Extract the (X, Y) coordinate from the center of the cell holding the provided text.  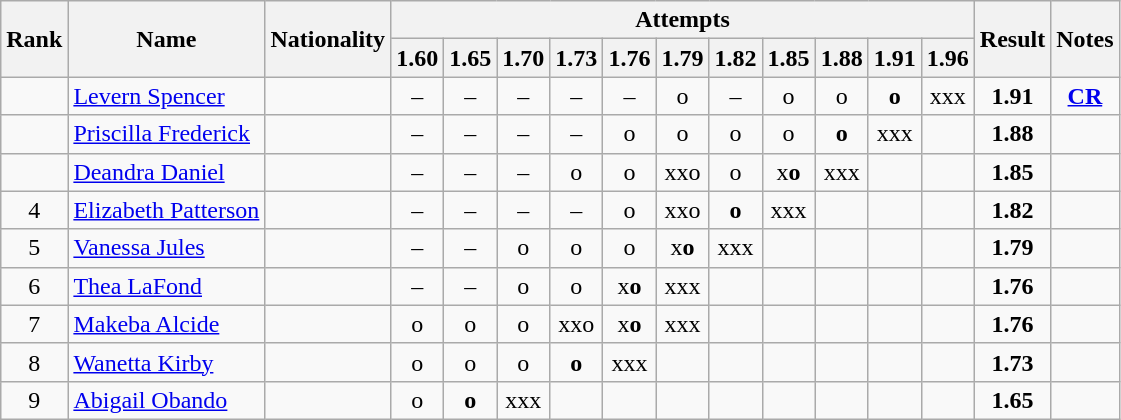
Nationality (328, 39)
Vanessa Jules (166, 248)
Priscilla Frederick (166, 134)
5 (34, 248)
Rank (34, 39)
Levern Spencer (166, 96)
6 (34, 286)
Deandra Daniel (166, 172)
1.60 (418, 58)
Wanetta Kirby (166, 362)
8 (34, 362)
Notes (1085, 39)
Result (1012, 39)
Makeba Alcide (166, 324)
Name (166, 39)
Attempts (683, 20)
7 (34, 324)
1.70 (524, 58)
Elizabeth Patterson (166, 210)
1.96 (948, 58)
CR (1085, 96)
Abigail Obando (166, 400)
Thea LaFond (166, 286)
4 (34, 210)
9 (34, 400)
